Return [x, y] of the center of cell containing provided text 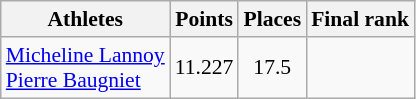
Places [272, 19]
11.227 [204, 68]
Points [204, 19]
Micheline LannoyPierre Baugniet [86, 68]
17.5 [272, 68]
Athletes [86, 19]
Final rank [360, 19]
